Capture the cell that displays the provided text and extract its [x, y] central coordinate. 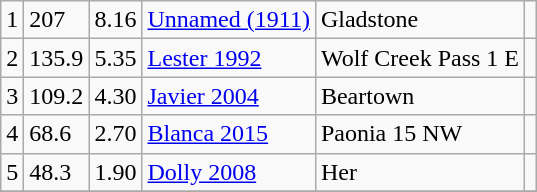
1.90 [116, 172]
135.9 [56, 58]
Wolf Creek Pass 1 E [420, 58]
Lester 1992 [228, 58]
5.35 [116, 58]
Dolly 2008 [228, 172]
Paonia 15 NW [420, 134]
109.2 [56, 96]
2.70 [116, 134]
8.16 [116, 20]
68.6 [56, 134]
1 [12, 20]
4.30 [116, 96]
Gladstone [420, 20]
Beartown [420, 96]
Blanca 2015 [228, 134]
3 [12, 96]
4 [12, 134]
207 [56, 20]
Unnamed (1911) [228, 20]
2 [12, 58]
48.3 [56, 172]
Javier 2004 [228, 96]
Her [420, 172]
5 [12, 172]
